Extract the (x, y) coordinate from the center of the cell holding the provided text.  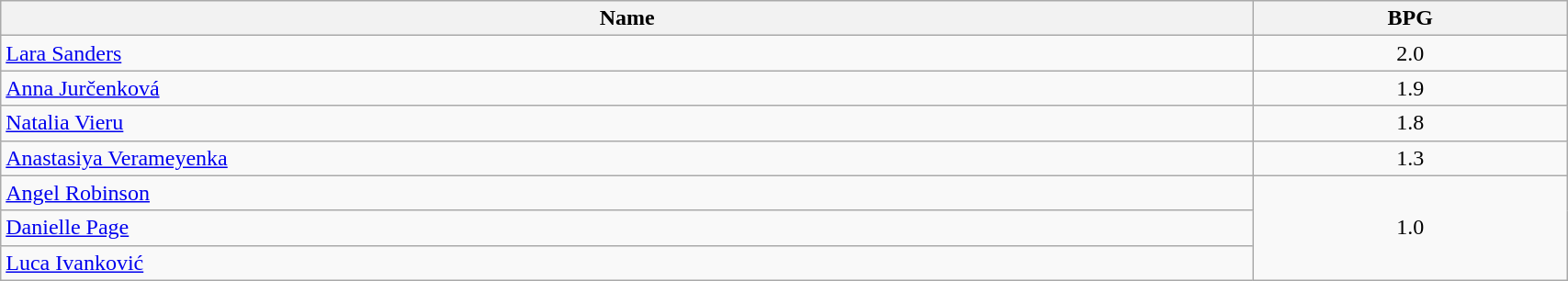
1.3 (1411, 158)
2.0 (1411, 53)
1.8 (1411, 123)
1.9 (1411, 88)
Danielle Page (627, 228)
Anna Jurčenková (627, 88)
BPG (1411, 18)
1.0 (1411, 228)
Angel Robinson (627, 193)
Lara Sanders (627, 53)
Name (627, 18)
Anastasiya Verameyenka (627, 158)
Natalia Vieru (627, 123)
Luca Ivanković (627, 263)
